From the cell containing the given text, extract its center point as [x, y] coordinate. 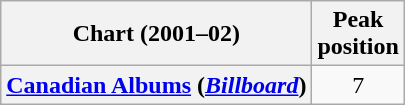
Peakposition [358, 34]
7 [358, 85]
Chart (2001–02) [156, 34]
Canadian Albums (Billboard) [156, 85]
